Output the [x, y] coordinate of the center of the cell containing the given text.  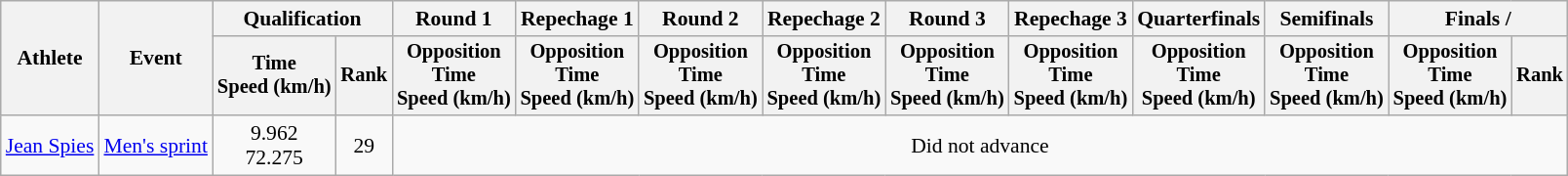
Jean Spies [51, 145]
Event [156, 59]
Repechage 3 [1071, 19]
29 [364, 145]
Round 1 [454, 19]
TimeSpeed (km/h) [275, 76]
Repechage 1 [577, 19]
Round 2 [700, 19]
Round 3 [948, 19]
Qualification [302, 19]
Repechage 2 [825, 19]
Quarterfinals [1198, 19]
Finals / [1478, 19]
Men's sprint [156, 145]
Semifinals [1326, 19]
9.96272.275 [275, 145]
Did not advance [980, 145]
Athlete [51, 59]
